Search for the cell housing the specified text and yield its (X, Y) center coordinate. 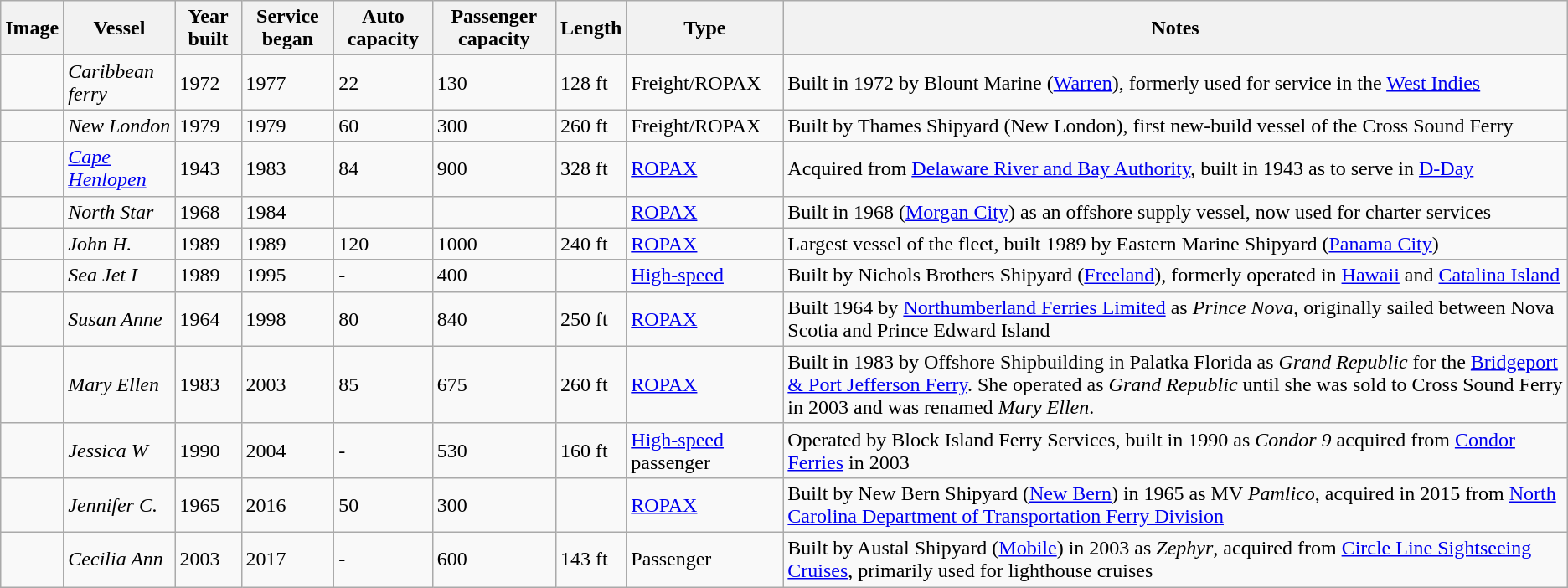
400 (494, 276)
240 ft (591, 244)
Built by New Bern Shipyard (New Bern) in 1965 as MV Pamlico, acquired in 2015 from North Carolina Department of Transportation Ferry Division (1175, 504)
530 (494, 451)
1990 (208, 451)
130 (494, 82)
1965 (208, 504)
2016 (288, 504)
High-speed passenger (705, 451)
Jennifer C. (119, 504)
328 ft (591, 169)
Auto capacity (384, 28)
Service began (288, 28)
Year built (208, 28)
Caribbean ferry (119, 82)
80 (384, 318)
1964 (208, 318)
120 (384, 244)
128 ft (591, 82)
250 ft (591, 318)
Built in 1968 (Morgan City) as an offshore supply vessel, now used for charter services (1175, 212)
Length (591, 28)
Passenger capacity (494, 28)
New London (119, 126)
900 (494, 169)
675 (494, 384)
Image (32, 28)
50 (384, 504)
Jessica W (119, 451)
600 (494, 560)
1977 (288, 82)
85 (384, 384)
Built by Thames Shipyard (New London), first new-build vessel of the Cross Sound Ferry (1175, 126)
Vessel (119, 28)
1984 (288, 212)
1000 (494, 244)
Type (705, 28)
22 (384, 82)
Largest vessel of the fleet, built 1989 by Eastern Marine Shipyard (Panama City) (1175, 244)
Notes (1175, 28)
84 (384, 169)
Built by Austal Shipyard (Mobile) in 2003 as Zephyr, acquired from Circle Line Sightseeing Cruises, primarily used for lighthouse cruises (1175, 560)
Cecilia Ann (119, 560)
Passenger (705, 560)
Operated by Block Island Ferry Services, built in 1990 as Condor 9 acquired from Condor Ferries in 2003 (1175, 451)
1968 (208, 212)
Acquired from Delaware River and Bay Authority, built in 1943 as to serve in D-Day (1175, 169)
John H. (119, 244)
1943 (208, 169)
Built by Nichols Brothers Shipyard (Freeland), formerly operated in Hawaii and Catalina Island (1175, 276)
Built 1964 by Northumberland Ferries Limited as Prince Nova, originally sailed between Nova Scotia and Prince Edward Island (1175, 318)
1998 (288, 318)
North Star (119, 212)
160 ft (591, 451)
Built in 1972 by Blount Marine (Warren), formerly used for service in the West Indies (1175, 82)
60 (384, 126)
840 (494, 318)
Cape Henlopen (119, 169)
Sea Jet I (119, 276)
Mary Ellen (119, 384)
2017 (288, 560)
High-speed (705, 276)
2004 (288, 451)
1995 (288, 276)
Susan Anne (119, 318)
1972 (208, 82)
143 ft (591, 560)
